Identify which cell holds the provided text, then report its (x, y) central coordinate. 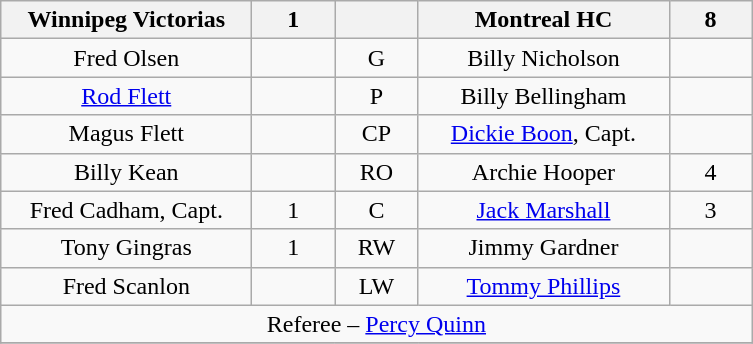
Dickie Boon, Capt. (544, 134)
Winnipeg Victorias (126, 20)
Tony Gingras (126, 248)
4 (710, 172)
Billy Bellingham (544, 96)
C (376, 210)
Fred Scanlon (126, 286)
Referee – Percy Quinn (376, 324)
P (376, 96)
Fred Cadham, Capt. (126, 210)
Billy Nicholson (544, 58)
Archie Hooper (544, 172)
Billy Kean (126, 172)
Tommy Phillips (544, 286)
G (376, 58)
Magus Flett (126, 134)
Fred Olsen (126, 58)
Rod Flett (126, 96)
Jimmy Gardner (544, 248)
CP (376, 134)
Jack Marshall (544, 210)
8 (710, 20)
3 (710, 210)
LW (376, 286)
RW (376, 248)
RO (376, 172)
Montreal HC (544, 20)
